Search for the cell housing the specified text and yield its [x, y] center coordinate. 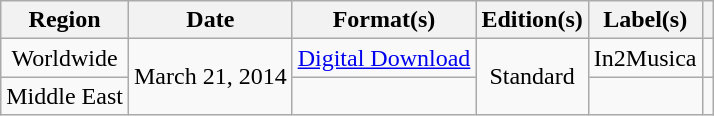
March 21, 2014 [210, 77]
Worldwide [65, 58]
In2Musica [645, 58]
Edition(s) [532, 20]
Digital Download [384, 58]
Standard [532, 77]
Format(s) [384, 20]
Middle East [65, 96]
Region [65, 20]
Label(s) [645, 20]
Date [210, 20]
